Output the [x, y] coordinate of the center of the cell containing the given text.  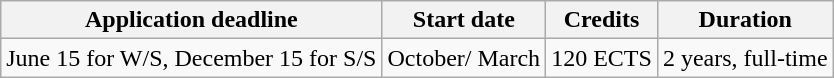
October/ March [464, 58]
Credits [602, 20]
Duration [745, 20]
June 15 for W/S, December 15 for S/S [192, 58]
Application deadline [192, 20]
2 years, full-time [745, 58]
120 ECTS [602, 58]
Start date [464, 20]
